Identify which cell holds the provided text, then report its (x, y) central coordinate. 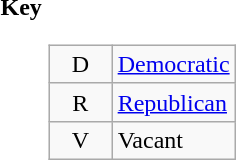
V (81, 140)
R (81, 102)
Democratic (174, 64)
D (81, 64)
Republican (174, 102)
Vacant (174, 140)
